Find where the given text appears and provide that cell's center as (x, y) coordinate. 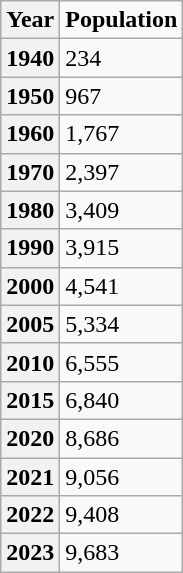
9,408 (122, 515)
2000 (30, 286)
2021 (30, 477)
9,056 (122, 477)
2005 (30, 324)
967 (122, 96)
1,767 (122, 134)
3,915 (122, 248)
1980 (30, 210)
Population (122, 20)
9,683 (122, 553)
6,840 (122, 400)
2023 (30, 553)
1990 (30, 248)
2010 (30, 362)
2022 (30, 515)
1950 (30, 96)
3,409 (122, 210)
2020 (30, 438)
234 (122, 58)
Year (30, 20)
6,555 (122, 362)
1940 (30, 58)
1960 (30, 134)
1970 (30, 172)
8,686 (122, 438)
4,541 (122, 286)
2,397 (122, 172)
2015 (30, 400)
5,334 (122, 324)
